Find where the given text appears and provide that cell's center as (x, y) coordinate. 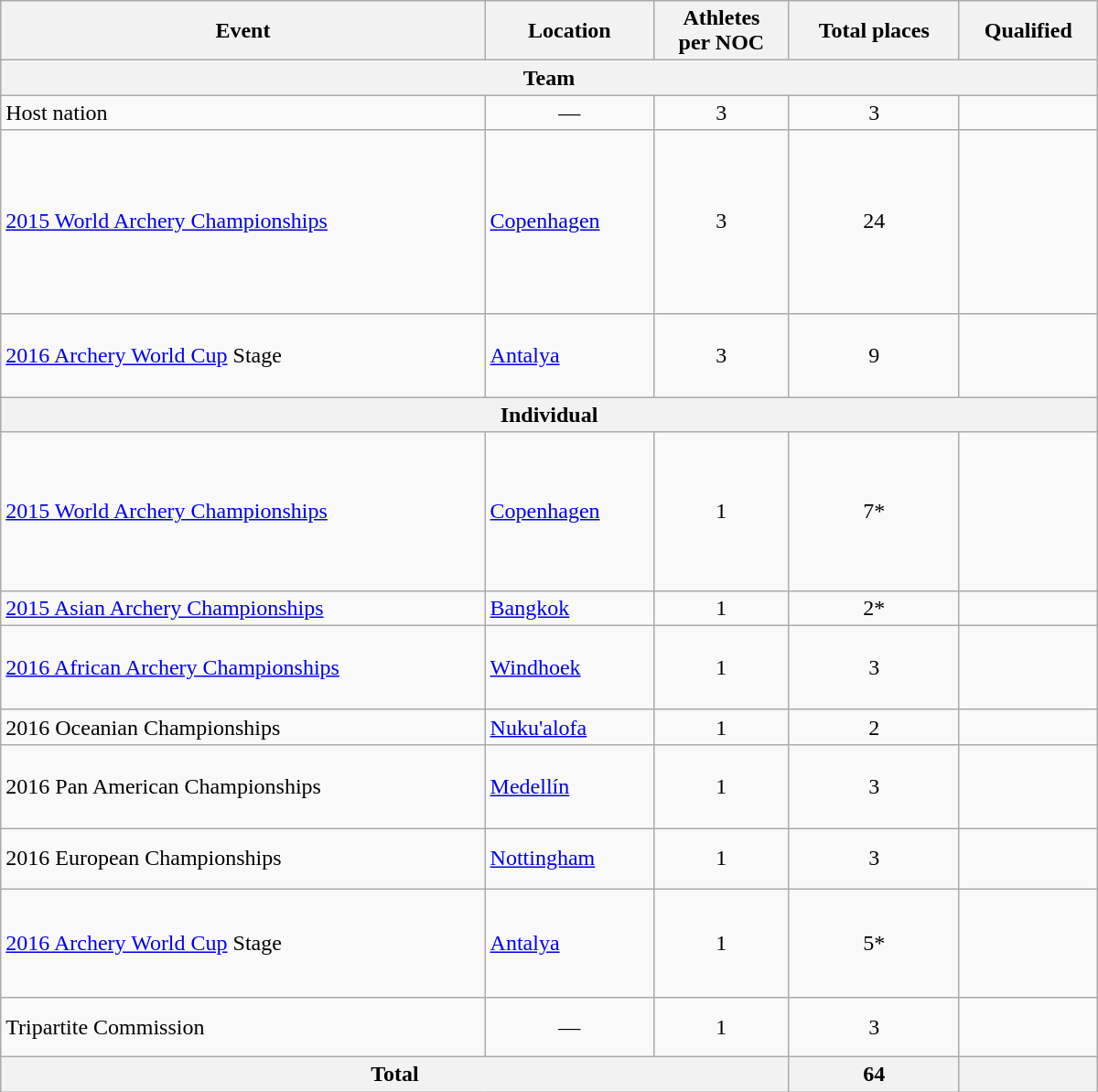
24 (874, 222)
5* (874, 943)
2016 European Championships (243, 859)
2015 Asian Archery Championships (243, 608)
2016 Pan American Championships (243, 786)
2016 Oceanian Championships (243, 727)
Nuku'alofa (569, 727)
2 (874, 727)
Location (569, 31)
2016 African Archery Championships (243, 667)
Nottingham (569, 859)
Total (395, 1075)
Athletes per NOC (721, 31)
7* (874, 511)
Host nation (243, 113)
9 (874, 355)
Total places (874, 31)
Qualified (1028, 31)
64 (874, 1075)
2* (874, 608)
Windhoek (569, 667)
Team (549, 78)
Individual (549, 415)
Tripartite Commission (243, 1027)
Event (243, 31)
Bangkok (569, 608)
Medellín (569, 786)
